From the cell containing the given text, extract its center point as [X, Y] coordinate. 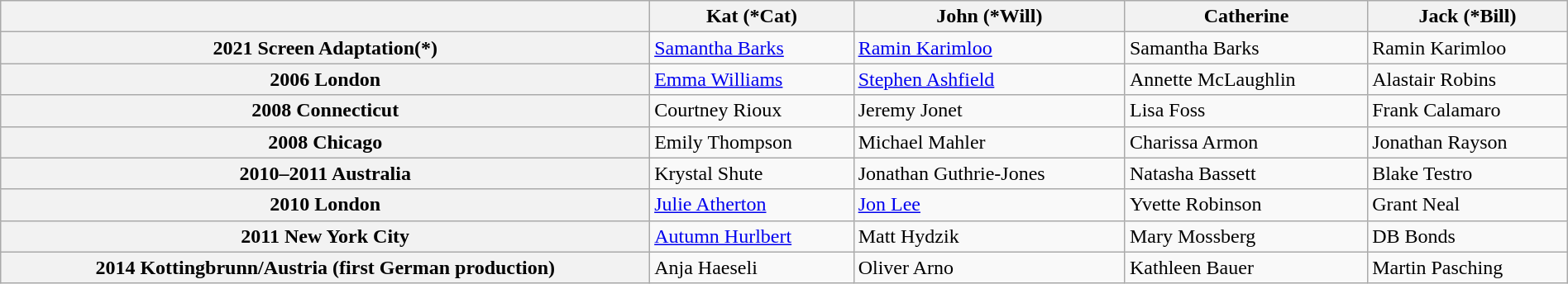
Jonathan Guthrie-Jones [989, 173]
John (*Will) [989, 17]
Michael Mahler [989, 142]
Courtney Rioux [752, 111]
Anja Haeseli [752, 267]
Martin Pasching [1468, 267]
Autumn Hurlbert [752, 236]
2010–2011 Australia [326, 173]
Grant Neal [1468, 205]
2008 Chicago [326, 142]
Frank Calamaro [1468, 111]
Mary Mossberg [1245, 236]
Emily Thompson [752, 142]
2014 Kottingbrunn/Austria (first German production) [326, 267]
Annette McLaughlin [1245, 79]
2011 New York City [326, 236]
2008 Connecticut [326, 111]
DB Bonds [1468, 236]
Blake Testro [1468, 173]
Stephen Ashfield [989, 79]
Natasha Bassett [1245, 173]
Jack (*Bill) [1468, 17]
Emma Williams [752, 79]
Krystal Shute [752, 173]
2021 Screen Adaptation(*) [326, 48]
Charissa Armon [1245, 142]
Oliver Arno [989, 267]
2010 London [326, 205]
Catherine [1245, 17]
Alastair Robins [1468, 79]
Kathleen Bauer [1245, 267]
Lisa Foss [1245, 111]
Jon Lee [989, 205]
Julie Atherton [752, 205]
Kat (*Cat) [752, 17]
2006 London [326, 79]
Jonathan Rayson [1468, 142]
Matt Hydzik [989, 236]
Yvette Robinson [1245, 205]
Jeremy Jonet [989, 111]
